Return the [x, y] coordinate for the center point of the cell that contains the specified text.  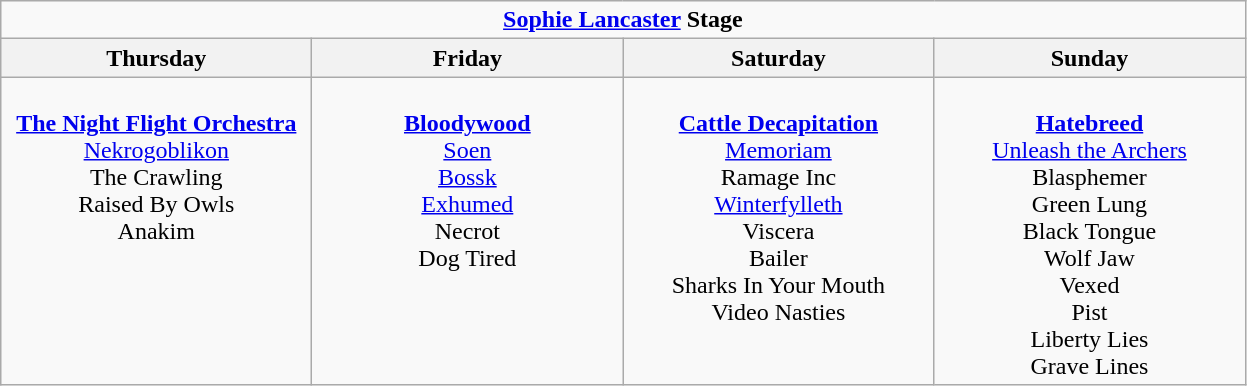
Saturday [778, 58]
Bloodywood Soen Bossk Exhumed Necrot Dog Tired [468, 231]
The Night Flight Orchestra Nekrogoblikon The Crawling Raised By Owls Anakim [156, 231]
Cattle Decapitation Memoriam Ramage Inc Winterfylleth Viscera Bailer Sharks In Your Mouth Video Nasties [778, 231]
Friday [468, 58]
Sophie Lancaster Stage [623, 20]
Hatebreed Unleash the Archers Blasphemer Green Lung Black Tongue Wolf Jaw Vexed Pist Liberty Lies Grave Lines [1090, 231]
Sunday [1090, 58]
Thursday [156, 58]
